Determine the [X, Y] coordinate at the center of the cell enclosing the given text.  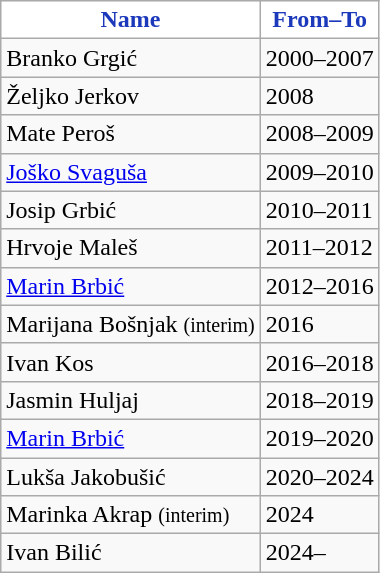
Lukša Jakobušić [130, 477]
Jasmin Huljaj [130, 400]
2010–2011 [320, 210]
2016–2018 [320, 362]
Branko Grgić [130, 58]
2008 [320, 96]
Mate Peroš [130, 134]
Marinka Akrap (interim) [130, 515]
2016 [320, 324]
Name [130, 20]
2012–2016 [320, 286]
From–To [320, 20]
2019–2020 [320, 438]
Joško Svaguša [130, 172]
Marijana Bošnjak (interim) [130, 324]
2018–2019 [320, 400]
2008–2009 [320, 134]
2020–2024 [320, 477]
Ivan Bilić [130, 553]
2011–2012 [320, 248]
Josip Grbić [130, 210]
Ivan Kos [130, 362]
2024 [320, 515]
2024– [320, 553]
2009–2010 [320, 172]
Hrvoje Maleš [130, 248]
2000–2007 [320, 58]
Željko Jerkov [130, 96]
